Extract the [X, Y] coordinate from the center of the cell holding the provided text.  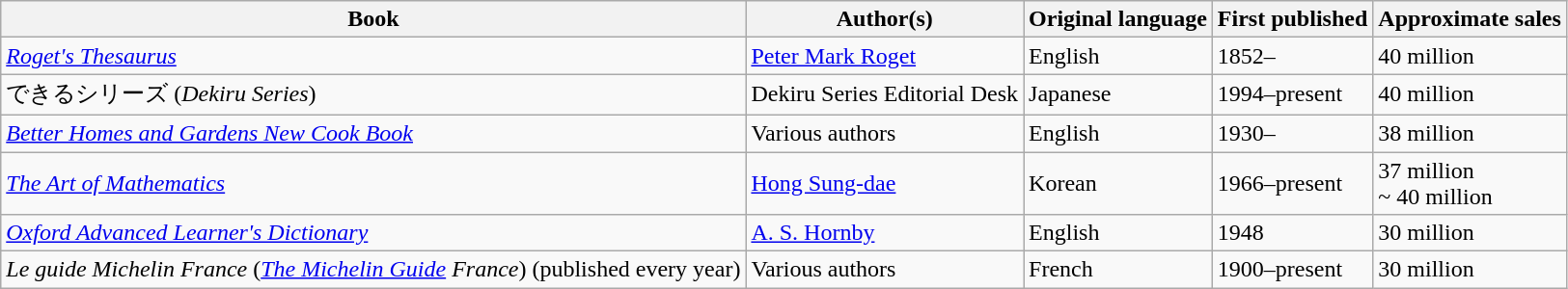
Oxford Advanced Learner's Dictionary [373, 233]
できるシリーズ (Dekiru Series) [373, 94]
1966–present [1292, 183]
Dekiru Series Editorial Desk [885, 94]
Original language [1118, 19]
Hong Sung-dae [885, 183]
First published [1292, 19]
Le guide Michelin France (The Michelin Guide France) (published every year) [373, 270]
Approximate sales [1471, 19]
1994–present [1292, 94]
38 million [1471, 133]
37 million~ 40 million [1471, 183]
Better Homes and Gardens New Cook Book [373, 133]
Author(s) [885, 19]
Korean [1118, 183]
Book [373, 19]
1948 [1292, 233]
A. S. Hornby [885, 233]
Peter Mark Roget [885, 56]
The Art of Mathematics [373, 183]
French [1118, 270]
1852– [1292, 56]
Japanese [1118, 94]
1900–present [1292, 270]
Roget's Thesaurus [373, 56]
1930– [1292, 133]
